Identify which cell holds the provided text, then report its [X, Y] central coordinate. 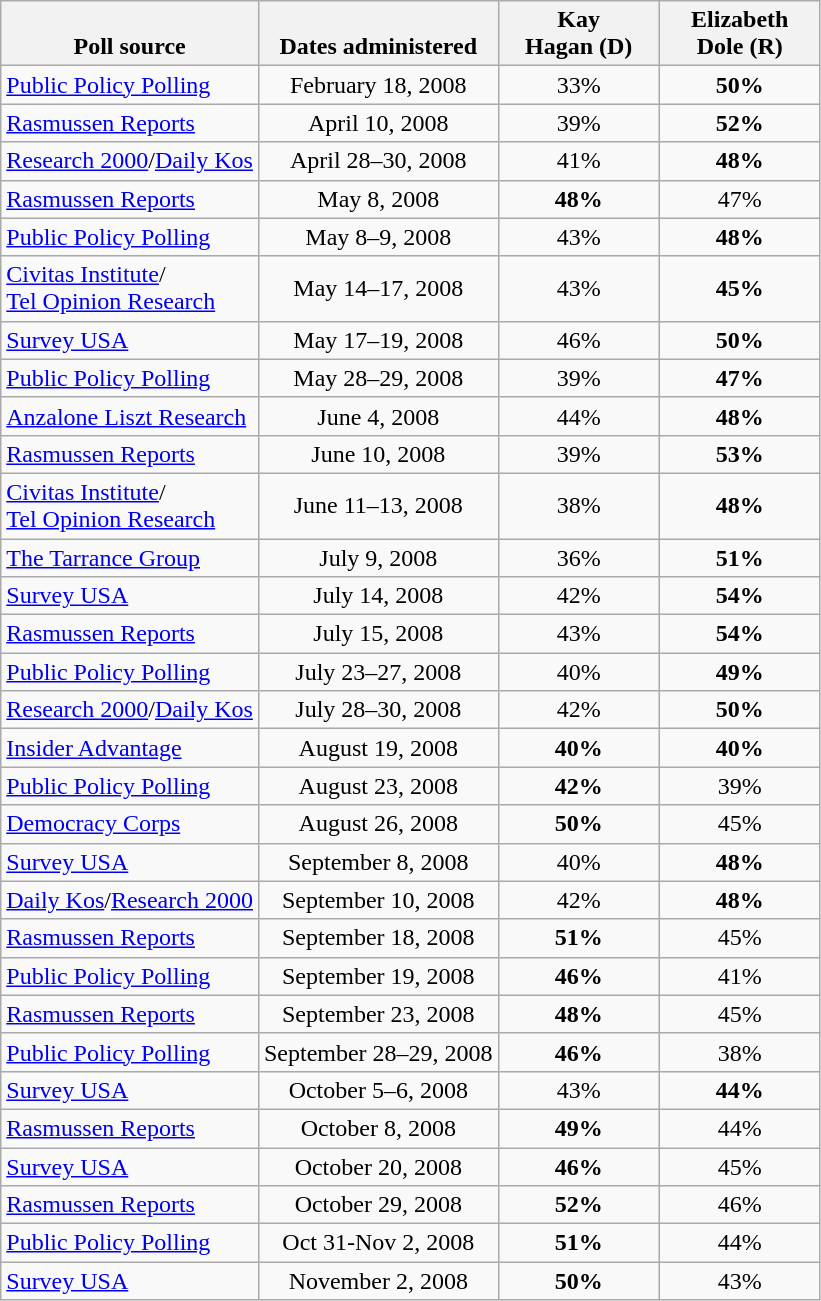
June 4, 2008 [378, 416]
Anzalone Liszt Research [130, 416]
August 23, 2008 [378, 786]
33% [578, 85]
September 18, 2008 [378, 938]
August 26, 2008 [378, 824]
July 15, 2008 [378, 634]
May 8–9, 2008 [378, 237]
October 8, 2008 [378, 1128]
ElizabethDole (R) [740, 34]
August 19, 2008 [378, 748]
36% [578, 557]
September 28–29, 2008 [378, 1052]
November 2, 2008 [378, 1281]
Democracy Corps [130, 824]
Insider Advantage [130, 748]
The Tarrance Group [130, 557]
July 14, 2008 [378, 596]
October 29, 2008 [378, 1205]
Dates administered [378, 34]
May 28–29, 2008 [378, 378]
53% [740, 454]
July 28–30, 2008 [378, 710]
June 11–13, 2008 [378, 506]
September 23, 2008 [378, 1014]
May 17–19, 2008 [378, 340]
July 9, 2008 [378, 557]
October 20, 2008 [378, 1167]
October 5–6, 2008 [378, 1090]
KayHagan (D) [578, 34]
May 14–17, 2008 [378, 288]
July 23–27, 2008 [378, 672]
September 8, 2008 [378, 862]
Daily Kos/Research 2000 [130, 900]
September 10, 2008 [378, 900]
February 18, 2008 [378, 85]
June 10, 2008 [378, 454]
April 10, 2008 [378, 123]
May 8, 2008 [378, 199]
September 19, 2008 [378, 976]
Poll source [130, 34]
Oct 31-Nov 2, 2008 [378, 1243]
April 28–30, 2008 [378, 161]
